Identify which cell holds the provided text, then report its [X, Y] central coordinate. 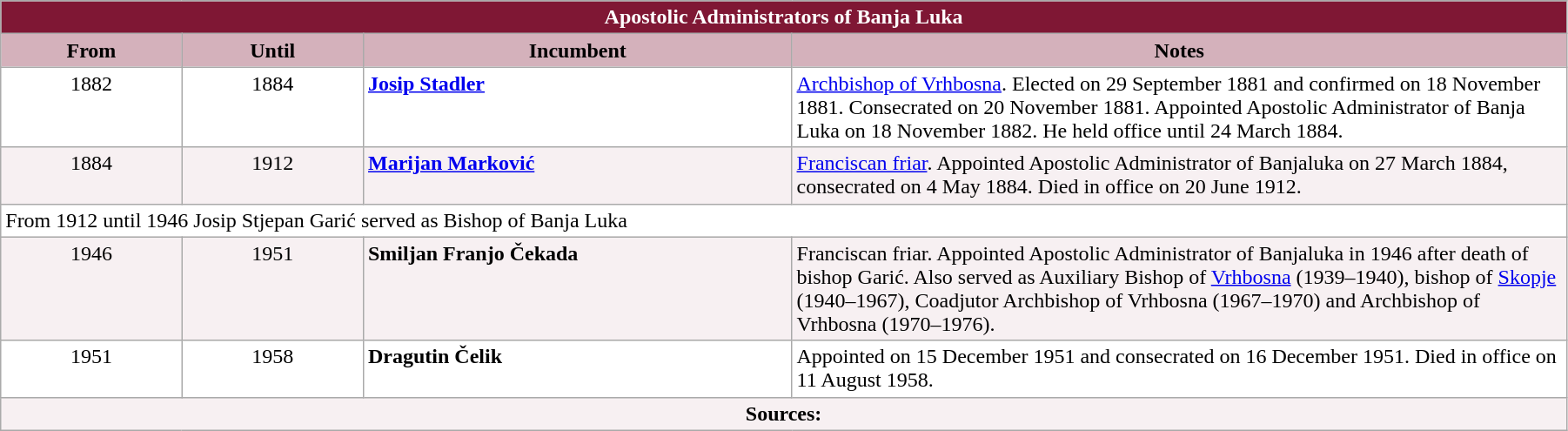
Sources: [784, 414]
1946 [91, 289]
Marijan Marković [578, 176]
From 1912 until 1946 Josip Stjepan Garić served as Bishop of Banja Luka [784, 220]
1882 [91, 107]
Franciscan friar. Appointed Apostolic Administrator of Banjaluka on 27 March 1884, consecrated on 4 May 1884. Died in office on 20 June 1912. [1179, 176]
1958 [272, 369]
Notes [1179, 51]
Josip Stadler [578, 107]
Apostolic Administrators of Banja Luka [784, 17]
1912 [272, 176]
Appointed on 15 December 1951 and consecrated on 16 December 1951. Died in office on 11 August 1958. [1179, 369]
Until [272, 51]
Dragutin Čelik [578, 369]
From [91, 51]
Incumbent [578, 51]
Smiljan Franjo Čekada [578, 289]
